Provide the (X, Y) coordinate of the cell's center where the given text is located.  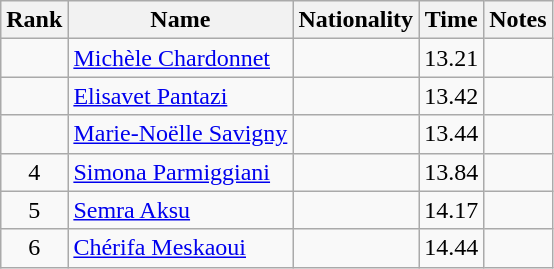
Notes (518, 20)
Michèle Chardonnet (180, 58)
Semra Aksu (180, 210)
Rank (34, 20)
Marie-Noëlle Savigny (180, 134)
5 (34, 210)
13.21 (452, 58)
Name (180, 20)
Time (452, 20)
Chérifa Meskaoui (180, 248)
Nationality (356, 20)
14.17 (452, 210)
6 (34, 248)
13.44 (452, 134)
13.42 (452, 96)
4 (34, 172)
13.84 (452, 172)
14.44 (452, 248)
Simona Parmiggiani (180, 172)
Elisavet Pantazi (180, 96)
